Identify which cell holds the provided text, then report its [X, Y] central coordinate. 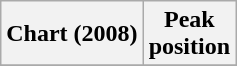
Peakposition [189, 34]
Chart (2008) [72, 34]
